Identify which cell holds the provided text, then report its [x, y] central coordinate. 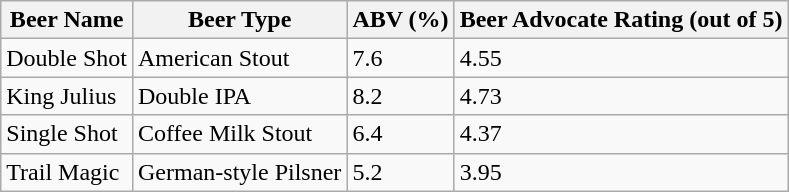
8.2 [400, 96]
American Stout [239, 58]
7.6 [400, 58]
Double Shot [67, 58]
Double IPA [239, 96]
5.2 [400, 172]
3.95 [621, 172]
Beer Name [67, 20]
4.37 [621, 134]
Beer Type [239, 20]
4.55 [621, 58]
4.73 [621, 96]
ABV (%) [400, 20]
Trail Magic [67, 172]
German-style Pilsner [239, 172]
Coffee Milk Stout [239, 134]
6.4 [400, 134]
King Julius [67, 96]
Single Shot [67, 134]
Beer Advocate Rating (out of 5) [621, 20]
